Find where the given text appears and provide that cell's center as [x, y] coordinate. 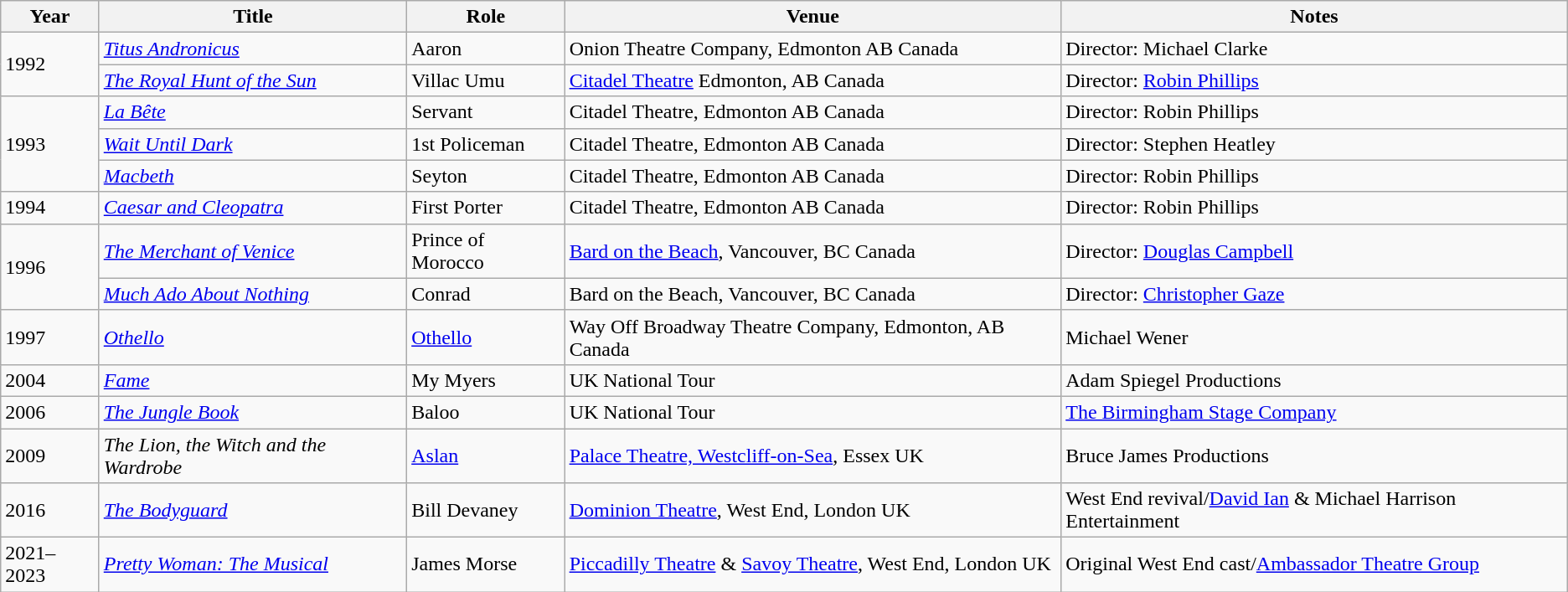
2009 [50, 456]
Bill Devaney [486, 511]
Caesar and Cleopatra [253, 208]
Macbeth [253, 176]
Year [50, 17]
1993 [50, 144]
Original West End cast/Ambassador Theatre Group [1315, 564]
Aaron [486, 49]
2006 [50, 412]
The Jungle Book [253, 412]
James Morse [486, 564]
Onion Theatre Company, Edmonton AB Canada [812, 49]
Villac Umu [486, 80]
1994 [50, 208]
Conrad [486, 294]
Role [486, 17]
The Merchant of Venice [253, 251]
West End revival/David Ian & Michael Harrison Entertainment [1315, 511]
The Lion, the Witch and the Wardrobe [253, 456]
Baloo [486, 412]
Michael Wener [1315, 337]
Title [253, 17]
Prince of Morocco [486, 251]
Director: Douglas Campbell [1315, 251]
Notes [1315, 17]
2021–2023 [50, 564]
Titus Andronicus [253, 49]
2004 [50, 380]
Wait Until Dark [253, 144]
Palace Theatre, Westcliff-on-Sea, Essex UK [812, 456]
Fame [253, 380]
My Myers [486, 380]
Citadel Theatre Edmonton, AB Canada [812, 80]
1997 [50, 337]
2016 [50, 511]
Director: Michael Clarke [1315, 49]
First Porter [486, 208]
1st Policeman [486, 144]
The Royal Hunt of the Sun [253, 80]
Bruce James Productions [1315, 456]
Servant [486, 112]
La Bête [253, 112]
Dominion Theatre, West End, London UK [812, 511]
Director: Christopher Gaze [1315, 294]
Venue [812, 17]
1996 [50, 266]
Much Ado About Nothing [253, 294]
Pretty Woman: The Musical [253, 564]
The Birmingham Stage Company [1315, 412]
1992 [50, 64]
Way Off Broadway Theatre Company, Edmonton, AB Canada [812, 337]
Aslan [486, 456]
Seyton [486, 176]
Piccadilly Theatre & Savoy Theatre, West End, London UK [812, 564]
Adam Spiegel Productions [1315, 380]
Director: Stephen Heatley [1315, 144]
The Bodyguard [253, 511]
